Determine the [X, Y] coordinate at the center of the cell enclosing the given text.  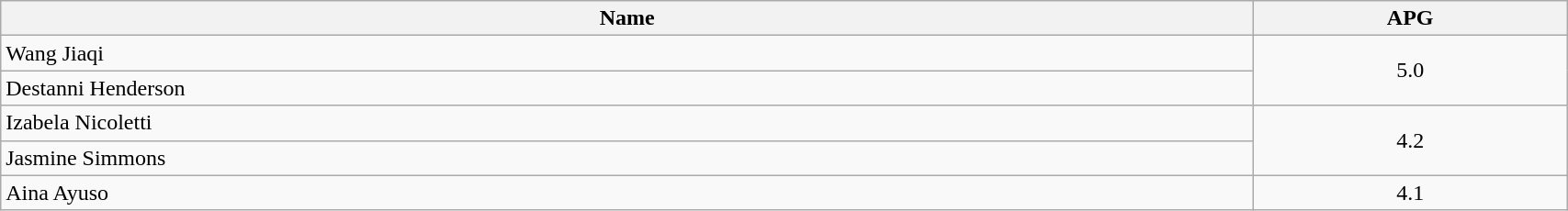
Jasmine Simmons [627, 158]
5.0 [1411, 71]
4.1 [1411, 193]
4.2 [1411, 140]
Aina Ayuso [627, 193]
Destanni Henderson [627, 88]
Name [627, 18]
Wang Jiaqi [627, 53]
Izabela Nicoletti [627, 123]
APG [1411, 18]
